Output the (x, y) coordinate of the center of the cell containing the given text.  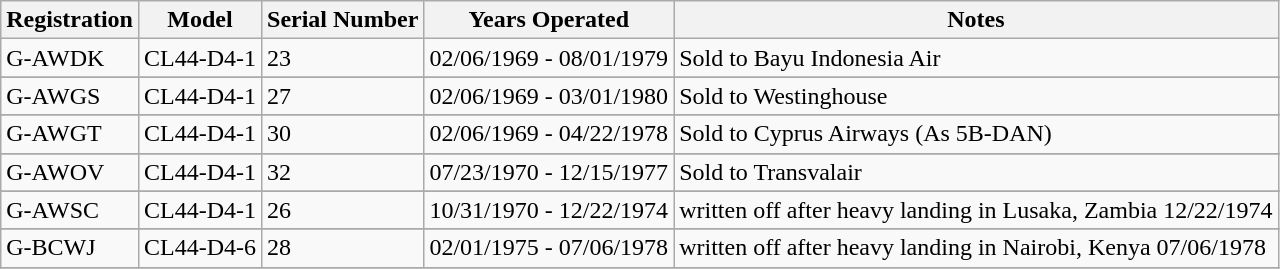
26 (343, 210)
Model (200, 20)
CL44-D4-6 (200, 248)
07/23/1970 - 12/15/1977 (549, 172)
G-AWDK (70, 58)
Sold to Transvalair (976, 172)
Sold to Bayu Indonesia Air (976, 58)
Serial Number (343, 20)
G-AWSC (70, 210)
G-AWGT (70, 134)
02/06/1969 - 08/01/1979 (549, 58)
02/06/1969 - 04/22/1978 (549, 134)
G-BCWJ (70, 248)
written off after heavy landing in Lusaka, Zambia 12/22/1974 (976, 210)
Years Operated (549, 20)
G-AWGS (70, 96)
02/01/1975 - 07/06/1978 (549, 248)
30 (343, 134)
written off after heavy landing in Nairobi, Kenya 07/06/1978 (976, 248)
Notes (976, 20)
Registration (70, 20)
10/31/1970 - 12/22/1974 (549, 210)
Sold to Westinghouse (976, 96)
32 (343, 172)
G-AWOV (70, 172)
27 (343, 96)
28 (343, 248)
Sold to Cyprus Airways (As 5B-DAN) (976, 134)
02/06/1969 - 03/01/1980 (549, 96)
23 (343, 58)
